Return (x, y) of the center of cell containing provided text 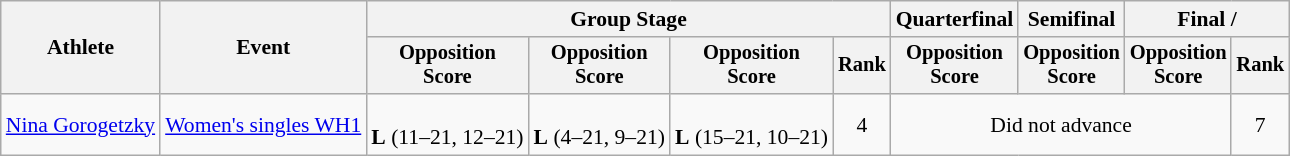
Event (263, 48)
7 (1260, 124)
Women's singles WH1 (263, 124)
Did not advance (1062, 124)
Nina Gorogetzky (80, 124)
Semifinal (1072, 19)
L (4–21, 9–21) (600, 124)
Athlete (80, 48)
Quarterfinal (955, 19)
Group Stage (628, 19)
L (15–21, 10–21) (752, 124)
4 (862, 124)
L (11–21, 12–21) (447, 124)
Final / (1207, 19)
